Return (X, Y) of the center of cell containing provided text 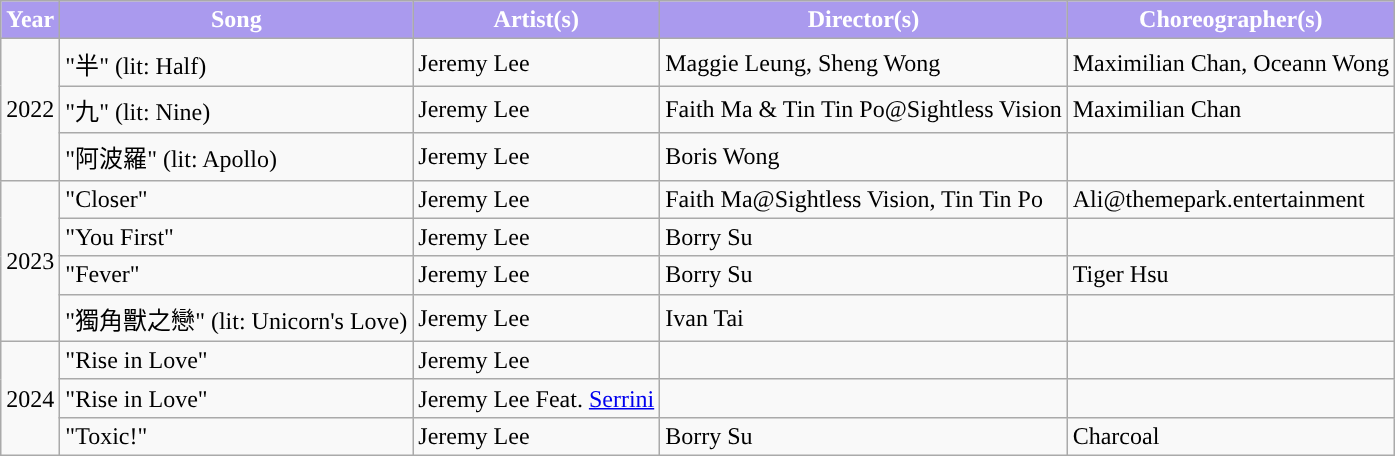
Ivan Tai (864, 318)
"Toxic!" (236, 436)
Maximilian Chan, Oceann Wong (1230, 62)
Director(s) (864, 20)
Choreographer(s) (1230, 20)
Song (236, 20)
Boris Wong (864, 156)
Maximilian Chan (1230, 110)
"You First" (236, 237)
Maggie Leung, Sheng Wong (864, 62)
Year (30, 20)
Jeremy Lee Feat. Serrini (536, 398)
"獨角獸之戀" (lit: Unicorn's Love) (236, 318)
Ali@themepark.entertainment (1230, 199)
Charcoal (1230, 436)
"阿波羅" (lit: Apollo) (236, 156)
Faith Ma@Sightless Vision, Tin Tin Po (864, 199)
"Fever" (236, 275)
2024 (30, 398)
Faith Ma & Tin Tin Po@Sightless Vision (864, 110)
"半" (lit: Half) (236, 62)
2023 (30, 260)
"Closer" (236, 199)
"九" (lit: Nine) (236, 110)
2022 (30, 110)
Artist(s) (536, 20)
Tiger Hsu (1230, 275)
